Extract the [X, Y] coordinate from the center of the cell holding the provided text.  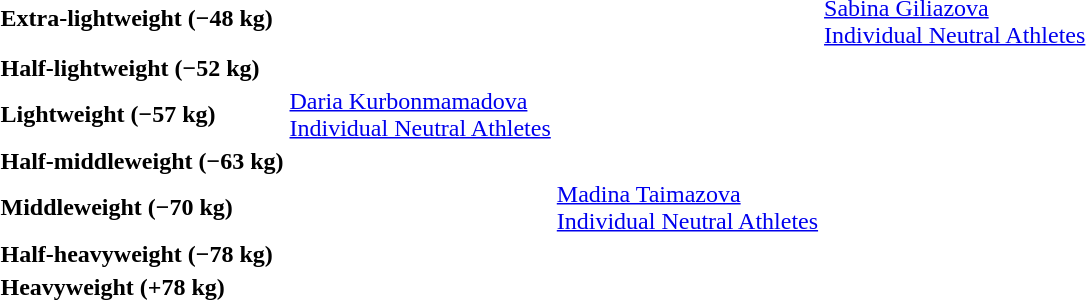
Madina TaimazovaIndividual Neutral Athletes [687, 208]
Daria KurbonmamadovaIndividual Neutral Athletes [420, 114]
